Capture the cell that displays the provided text and extract its [x, y] central coordinate. 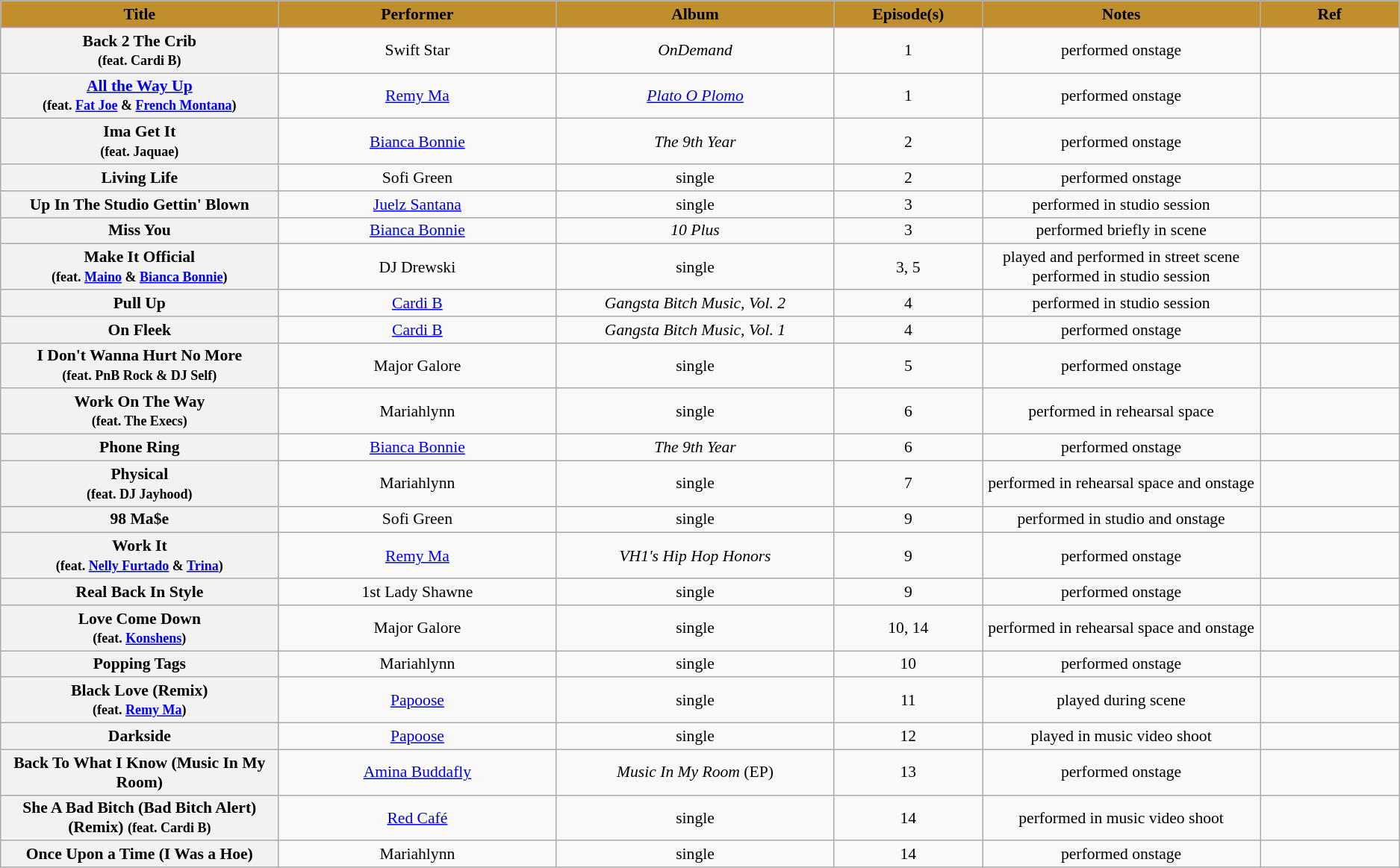
Plato O Plomo [695, 96]
On Fleek [140, 330]
Miss You [140, 231]
Physical (feat. DJ Jayhood) [140, 484]
Phone Ring [140, 448]
Living Life [140, 178]
I Don't Wanna Hurt No More (feat. PnB Rock & DJ Self) [140, 366]
Notes [1121, 14]
performed briefly in scene [1121, 231]
Back 2 The Crib (feat. Cardi B) [140, 51]
Pull Up [140, 303]
Love Come Down (feat. Konshens) [140, 628]
played and performed in street scene performed in studio session [1121, 267]
performed in music video shoot [1121, 818]
Performer [417, 14]
13 [908, 772]
VH1's Hip Hop Honors [695, 555]
Work It (feat. Nelly Furtado & Trina) [140, 555]
Back To What I Know (Music In My Room) [140, 772]
Juelz Santana [417, 204]
Ref [1330, 14]
12 [908, 737]
Up In The Studio Gettin' Blown [140, 204]
Darkside [140, 737]
OnDemand [695, 51]
Amina Buddafly [417, 772]
Music In My Room (EP) [695, 772]
Work On The Way (feat. The Execs) [140, 412]
Make It Official (feat. Maino & Bianca Bonnie) [140, 267]
Once Upon a Time (I Was a Hoe) [140, 855]
10 Plus [695, 231]
Gangsta Bitch Music, Vol. 2 [695, 303]
3, 5 [908, 267]
played in music video shoot [1121, 737]
10, 14 [908, 628]
10 [908, 664]
5 [908, 366]
Title [140, 14]
98 Ma$e [140, 519]
Album [695, 14]
Popping Tags [140, 664]
Swift Star [417, 51]
She A Bad Bitch (Bad Bitch Alert) (Remix) (feat. Cardi B) [140, 818]
performed in studio and onstage [1121, 519]
All the Way Up (feat. Fat Joe & French Montana) [140, 96]
11 [908, 700]
Episode(s) [908, 14]
played during scene [1121, 700]
Ima Get It (feat. Jaquae) [140, 142]
Black Love (Remix) (feat. Remy Ma) [140, 700]
performed in rehearsal space [1121, 412]
Gangsta Bitch Music, Vol. 1 [695, 330]
1st Lady Shawne [417, 592]
DJ Drewski [417, 267]
7 [908, 484]
Real Back In Style [140, 592]
Red Café [417, 818]
